From the cell containing the given text, extract its center point as [X, Y] coordinate. 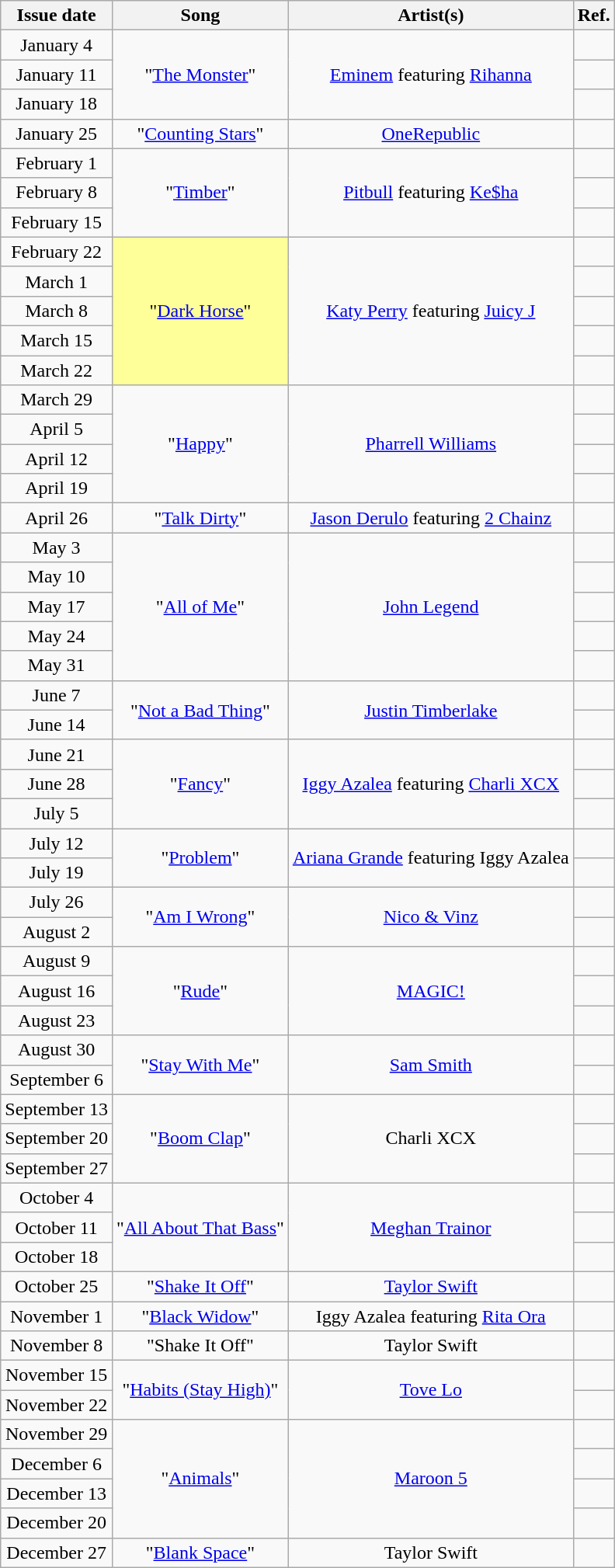
"Blank Space" [200, 1552]
June 14 [57, 725]
April 12 [57, 459]
July 19 [57, 873]
May 3 [57, 548]
September 20 [57, 1139]
MAGIC! [430, 991]
"Fancy" [200, 784]
Iggy Azalea featuring Rita Ora [430, 1316]
Ref. [593, 16]
January 25 [57, 134]
"Problem" [200, 857]
May 17 [57, 607]
Katy Perry featuring Juicy J [430, 311]
December 20 [57, 1523]
February 15 [57, 222]
"The Monster" [200, 75]
Song [200, 16]
June 28 [57, 784]
"Happy" [200, 444]
Pharrell Williams [430, 444]
May 10 [57, 577]
Eminem featuring Rihanna [430, 75]
Issue date [57, 16]
August 30 [57, 1050]
Iggy Azalea featuring Charli XCX [430, 784]
August 2 [57, 932]
Meghan Trainor [430, 1227]
August 23 [57, 1020]
March 15 [57, 340]
November 29 [57, 1434]
Ariana Grande featuring Iggy Azalea [430, 857]
"Am I Wrong" [200, 917]
July 26 [57, 902]
October 4 [57, 1198]
August 16 [57, 991]
January 11 [57, 75]
November 15 [57, 1375]
March 1 [57, 281]
"Dark Horse" [200, 311]
Charli XCX [430, 1139]
"Not a Bad Thing" [200, 710]
June 21 [57, 754]
November 22 [57, 1405]
December 6 [57, 1464]
October 11 [57, 1227]
"Timber" [200, 193]
Maroon 5 [430, 1479]
November 1 [57, 1316]
"Stay With Me" [200, 1065]
March 8 [57, 311]
July 12 [57, 843]
June 7 [57, 695]
"Rude" [200, 991]
Tove Lo [430, 1390]
April 5 [57, 429]
July 5 [57, 813]
John Legend [430, 607]
March 29 [57, 400]
"Animals" [200, 1479]
April 19 [57, 488]
May 24 [57, 636]
Artist(s) [430, 16]
"Boom Clap" [200, 1139]
December 13 [57, 1493]
September 6 [57, 1080]
January 18 [57, 104]
"Talk Dirty" [200, 518]
March 22 [57, 370]
"Counting Stars" [200, 134]
Sam Smith [430, 1065]
February 8 [57, 193]
December 27 [57, 1552]
January 4 [57, 45]
September 27 [57, 1168]
Justin Timberlake [430, 710]
Jason Derulo featuring 2 Chainz [430, 518]
February 22 [57, 252]
November 8 [57, 1346]
September 13 [57, 1109]
October 25 [57, 1286]
OneRepublic [430, 134]
Nico & Vinz [430, 917]
"Habits (Stay High)" [200, 1390]
"Black Widow" [200, 1316]
October 18 [57, 1257]
April 26 [57, 518]
February 1 [57, 163]
August 9 [57, 961]
"All About That Bass" [200, 1227]
Pitbull featuring Ke$ha [430, 193]
"All of Me" [200, 607]
May 31 [57, 666]
